Extract the [X, Y] coordinate from the center of the cell holding the provided text.  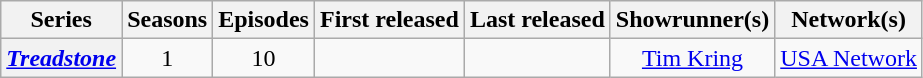
Treadstone [62, 58]
Network(s) [849, 20]
1 [168, 58]
Episodes [264, 20]
Seasons [168, 20]
First released [389, 20]
USA Network [849, 58]
Showrunner(s) [692, 20]
Last released [537, 20]
Series [62, 20]
Tim Kring [692, 58]
10 [264, 58]
